Output the [x, y] coordinate of the center of the cell containing the given text.  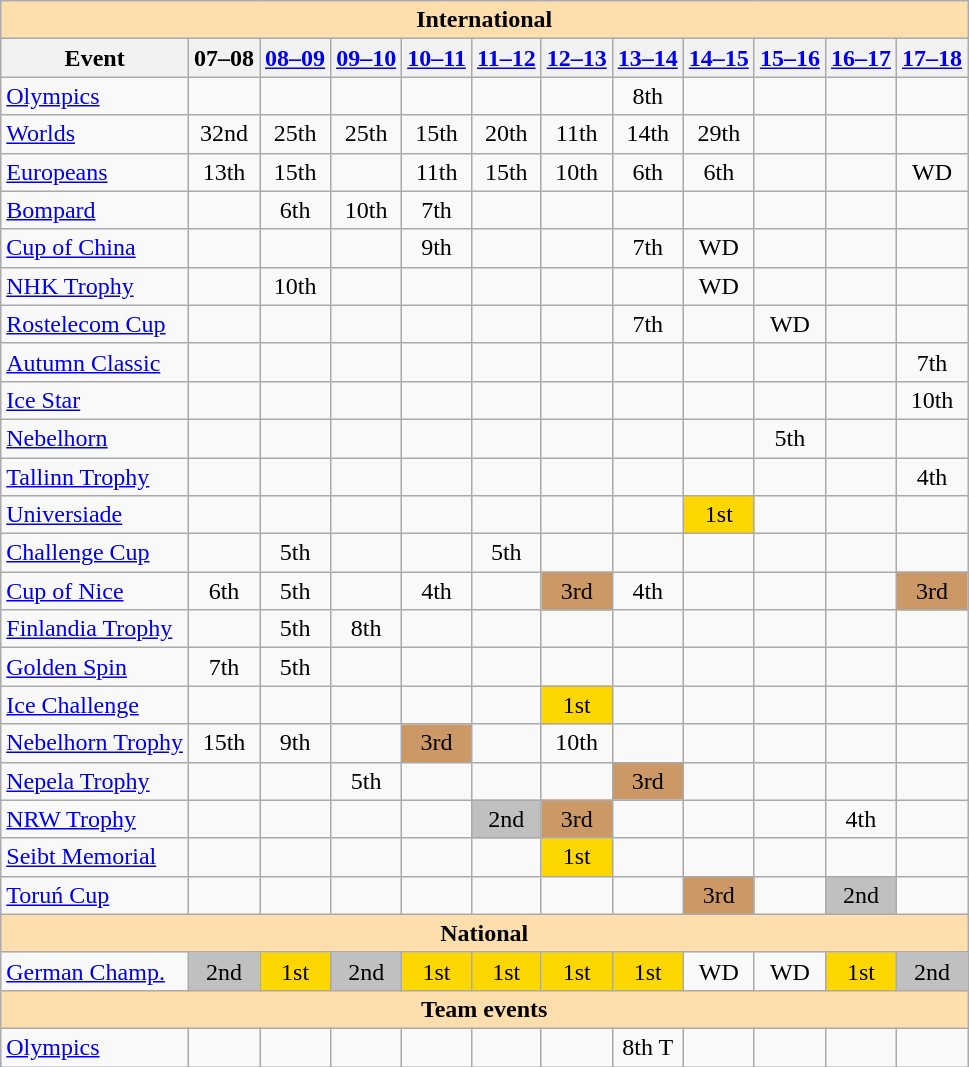
Nepela Trophy [95, 781]
10–11 [437, 58]
Cup of China [95, 248]
Universiade [95, 515]
Golden Spin [95, 667]
National [484, 933]
Bompard [95, 210]
Finlandia Trophy [95, 629]
Event [95, 58]
14th [648, 134]
Nebelhorn Trophy [95, 743]
German Champ. [95, 971]
Nebelhorn [95, 438]
17–18 [932, 58]
Ice Challenge [95, 705]
Europeans [95, 172]
Cup of Nice [95, 591]
13th [224, 172]
International [484, 20]
15–16 [790, 58]
29th [718, 134]
Rostelecom Cup [95, 324]
08–09 [296, 58]
11–12 [506, 58]
32nd [224, 134]
14–15 [718, 58]
Team events [484, 1009]
Seibt Memorial [95, 857]
Toruń Cup [95, 895]
16–17 [860, 58]
8th T [648, 1047]
Ice Star [95, 400]
07–08 [224, 58]
NHK Trophy [95, 286]
Tallinn Trophy [95, 477]
Autumn Classic [95, 362]
Challenge Cup [95, 553]
NRW Trophy [95, 819]
13–14 [648, 58]
12–13 [576, 58]
20th [506, 134]
09–10 [366, 58]
Worlds [95, 134]
